From the cell containing the given text, extract its center point as [x, y] coordinate. 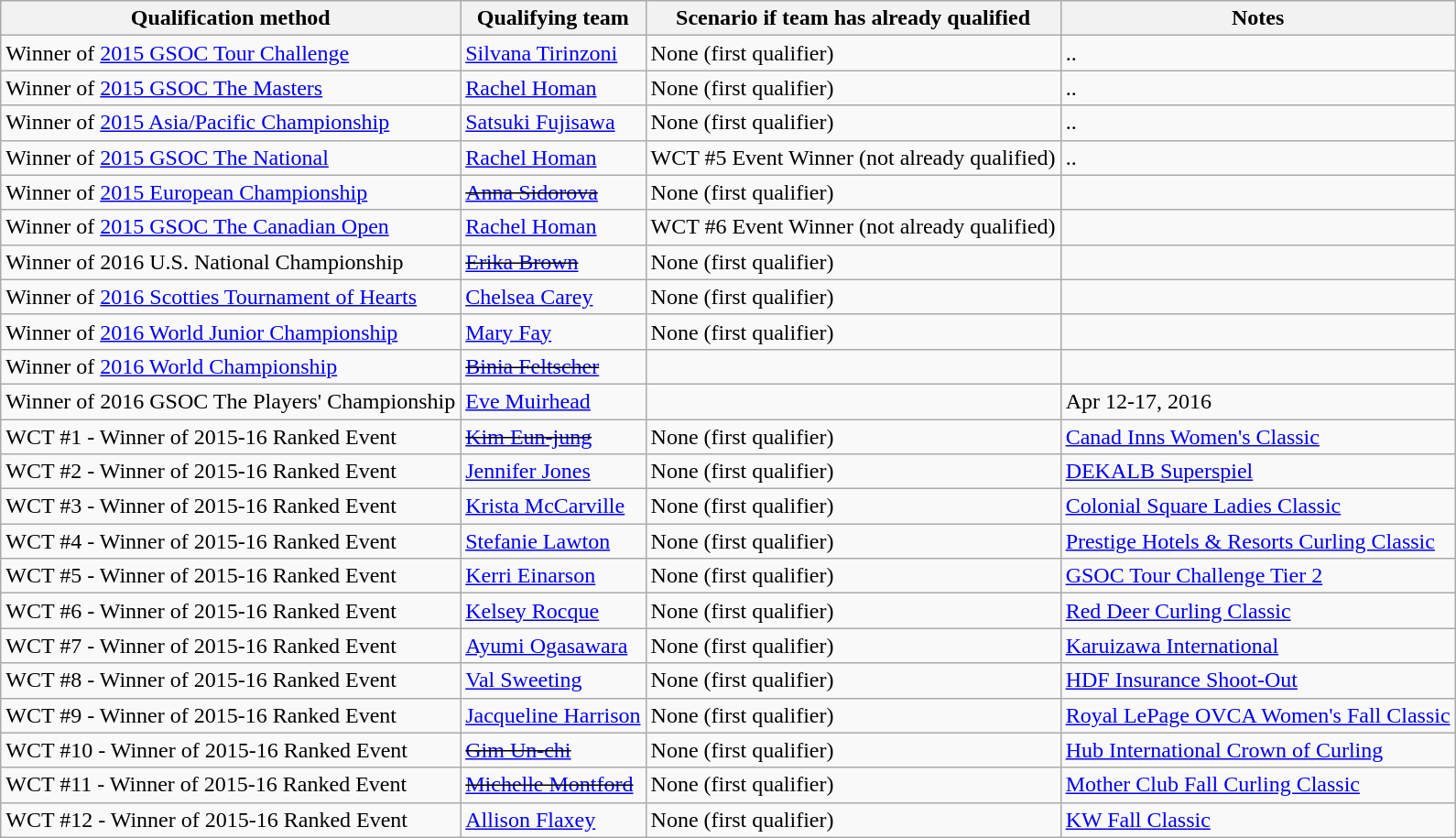
WCT #4 - Winner of 2015-16 Ranked Event [231, 541]
WCT #1 - Winner of 2015-16 Ranked Event [231, 437]
WCT #6 - Winner of 2015-16 Ranked Event [231, 611]
Jacqueline Harrison [553, 715]
Hub International Crown of Curling [1258, 750]
Apr 12-17, 2016 [1258, 401]
Winner of 2016 World Championship [231, 366]
WCT #7 - Winner of 2015-16 Ranked Event [231, 646]
Karuizawa International [1258, 646]
Winner of 2016 Scotties Tournament of Hearts [231, 297]
Mary Fay [553, 332]
Eve Muirhead [553, 401]
Michelle Montford [553, 785]
Val Sweeting [553, 680]
WCT #6 Event Winner (not already qualified) [853, 227]
Notes [1258, 18]
WCT #3 - Winner of 2015-16 Ranked Event [231, 506]
WCT #12 - Winner of 2015-16 Ranked Event [231, 820]
Allison Flaxey [553, 820]
Winner of 2015 GSOC Tour Challenge [231, 53]
Kelsey Rocque [553, 611]
WCT #5 - Winner of 2015-16 Ranked Event [231, 576]
Winner of 2015 GSOC The Masters [231, 88]
Winner of 2016 U.S. National Championship [231, 262]
Canad Inns Women's Classic [1258, 437]
WCT #10 - Winner of 2015-16 Ranked Event [231, 750]
Winner of 2016 World Junior Championship [231, 332]
Krista McCarville [553, 506]
Mother Club Fall Curling Classic [1258, 785]
Winner of 2015 Asia/Pacific Championship [231, 123]
Chelsea Carey [553, 297]
GSOC Tour Challenge Tier 2 [1258, 576]
Erika Brown [553, 262]
WCT #8 - Winner of 2015-16 Ranked Event [231, 680]
Scenario if team has already qualified [853, 18]
Qualification method [231, 18]
Red Deer Curling Classic [1258, 611]
Jennifer Jones [553, 472]
Prestige Hotels & Resorts Curling Classic [1258, 541]
WCT #5 Event Winner (not already qualified) [853, 158]
Winner of 2015 GSOC The Canadian Open [231, 227]
HDF Insurance Shoot-Out [1258, 680]
Winner of 2015 GSOC The National [231, 158]
Binia Feltscher [553, 366]
Stefanie Lawton [553, 541]
Colonial Square Ladies Classic [1258, 506]
Winner of 2015 European Championship [231, 192]
Anna Sidorova [553, 192]
Silvana Tirinzoni [553, 53]
WCT #2 - Winner of 2015-16 Ranked Event [231, 472]
WCT #9 - Winner of 2015-16 Ranked Event [231, 715]
Royal LePage OVCA Women's Fall Classic [1258, 715]
KW Fall Classic [1258, 820]
Kim Eun-jung [553, 437]
Gim Un-chi [553, 750]
Winner of 2016 GSOC The Players' Championship [231, 401]
Kerri Einarson [553, 576]
Satsuki Fujisawa [553, 123]
Ayumi Ogasawara [553, 646]
WCT #11 - Winner of 2015-16 Ranked Event [231, 785]
DEKALB Superspiel [1258, 472]
Qualifying team [553, 18]
